Search for the cell housing the specified text and yield its (X, Y) center coordinate. 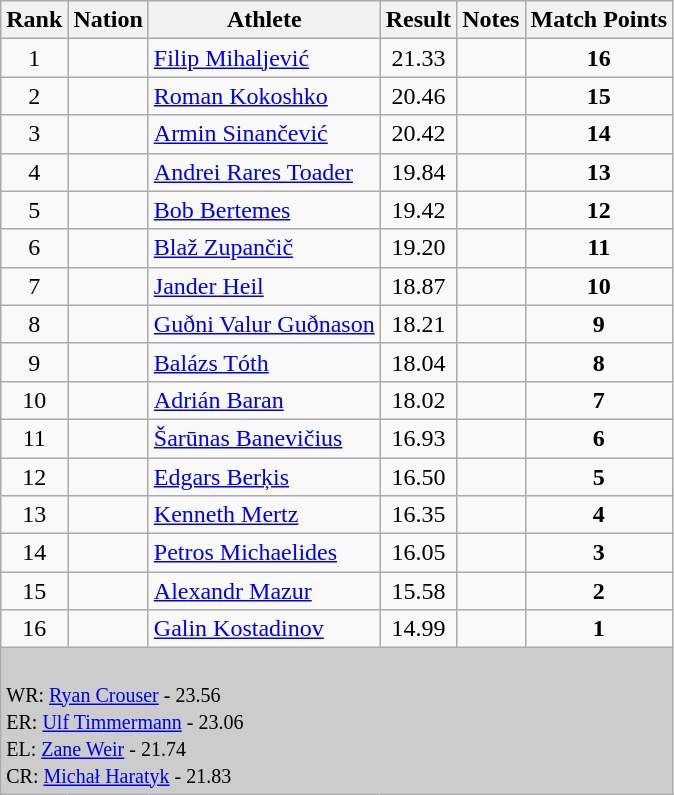
14.99 (418, 629)
Result (418, 20)
Match Points (599, 20)
Jander Heil (264, 286)
Adrián Baran (264, 400)
Nation (108, 20)
Athlete (264, 20)
Petros Michaelides (264, 553)
19.20 (418, 248)
16.93 (418, 438)
Balázs Tóth (264, 362)
18.02 (418, 400)
Blaž Zupančič (264, 248)
18.87 (418, 286)
16.50 (418, 477)
18.04 (418, 362)
18.21 (418, 324)
Rank (34, 20)
16.05 (418, 553)
20.42 (418, 134)
Kenneth Mertz (264, 515)
Šarūnas Banevičius (264, 438)
Armin Sinančević (264, 134)
16.35 (418, 515)
15.58 (418, 591)
21.33 (418, 58)
Alexandr Mazur (264, 591)
Guðni Valur Guðnason (264, 324)
Filip Mihaljević (264, 58)
Bob Bertemes (264, 210)
20.46 (418, 96)
19.84 (418, 172)
Notes (491, 20)
Roman Kokoshko (264, 96)
Galin Kostadinov (264, 629)
Andrei Rares Toader (264, 172)
19.42 (418, 210)
WR: Ryan Crouser - 23.56ER: Ulf Timmermann - 23.06 EL: Zane Weir - 21.74CR: Michał Haratyk - 21.83 (337, 721)
Edgars Berķis (264, 477)
